Find where the given text appears and provide that cell's center as (X, Y) coordinate. 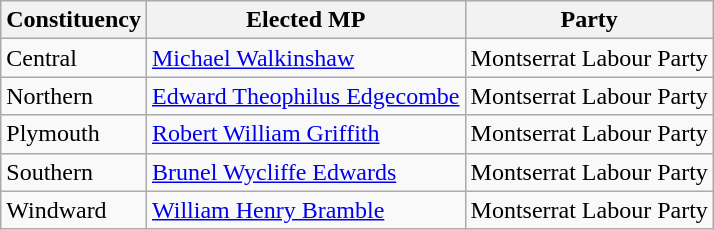
Party (589, 20)
Elected MP (306, 20)
Brunel Wycliffe Edwards (306, 172)
William Henry Bramble (306, 210)
Constituency (74, 20)
Windward (74, 210)
Plymouth (74, 134)
Northern (74, 96)
Southern (74, 172)
Robert William Griffith (306, 134)
Edward Theophilus Edgecombe (306, 96)
Central (74, 58)
Michael Walkinshaw (306, 58)
